Pinpoint the cell where the given text exists, returning its [x, y] midpoint coordinate. 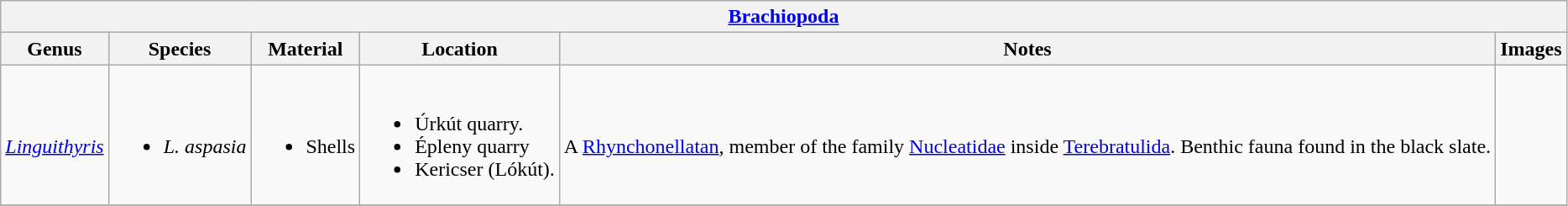
Location [460, 49]
Material [306, 49]
Species [180, 49]
Linguithyris [55, 135]
Brachiopoda [784, 17]
A Rhynchonellatan, member of the family Nucleatidae inside Terebratulida. Benthic fauna found in the black slate. [1027, 135]
Images [1531, 49]
Shells [306, 135]
Notes [1027, 49]
Genus [55, 49]
Úrkút quarry.Épleny quarryKericser (Lókút). [460, 135]
L. aspasia [180, 135]
